Provide the [X, Y] coordinate of the cell's center where the given text is located.  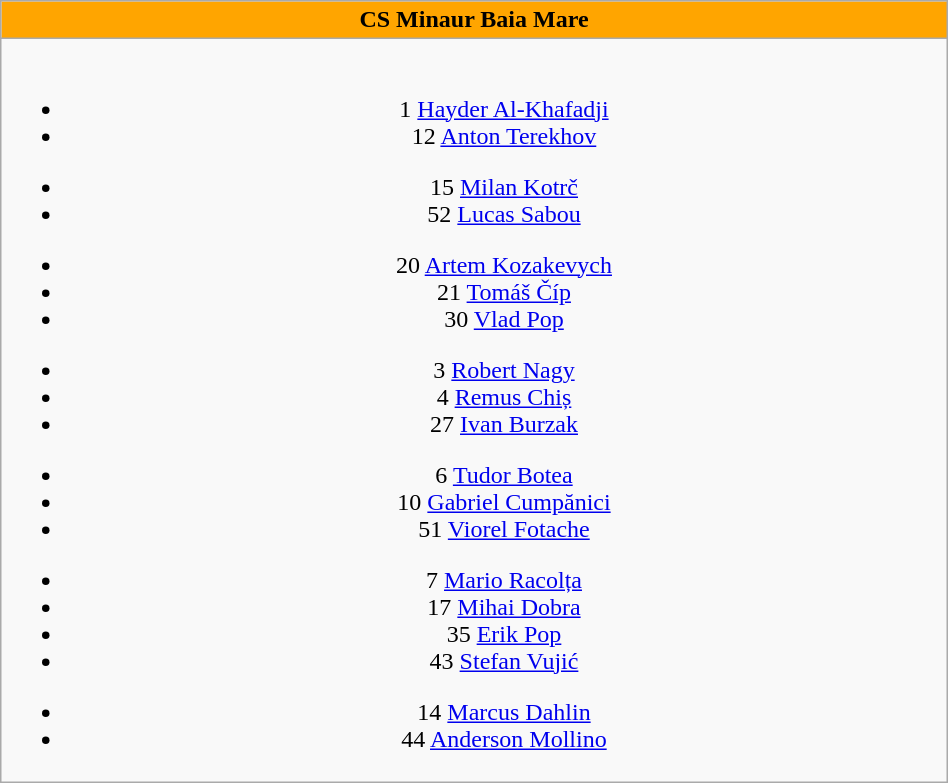
CS Minaur Baia Mare [474, 20]
